Output the (x, y) coordinate of the center of the cell containing the given text.  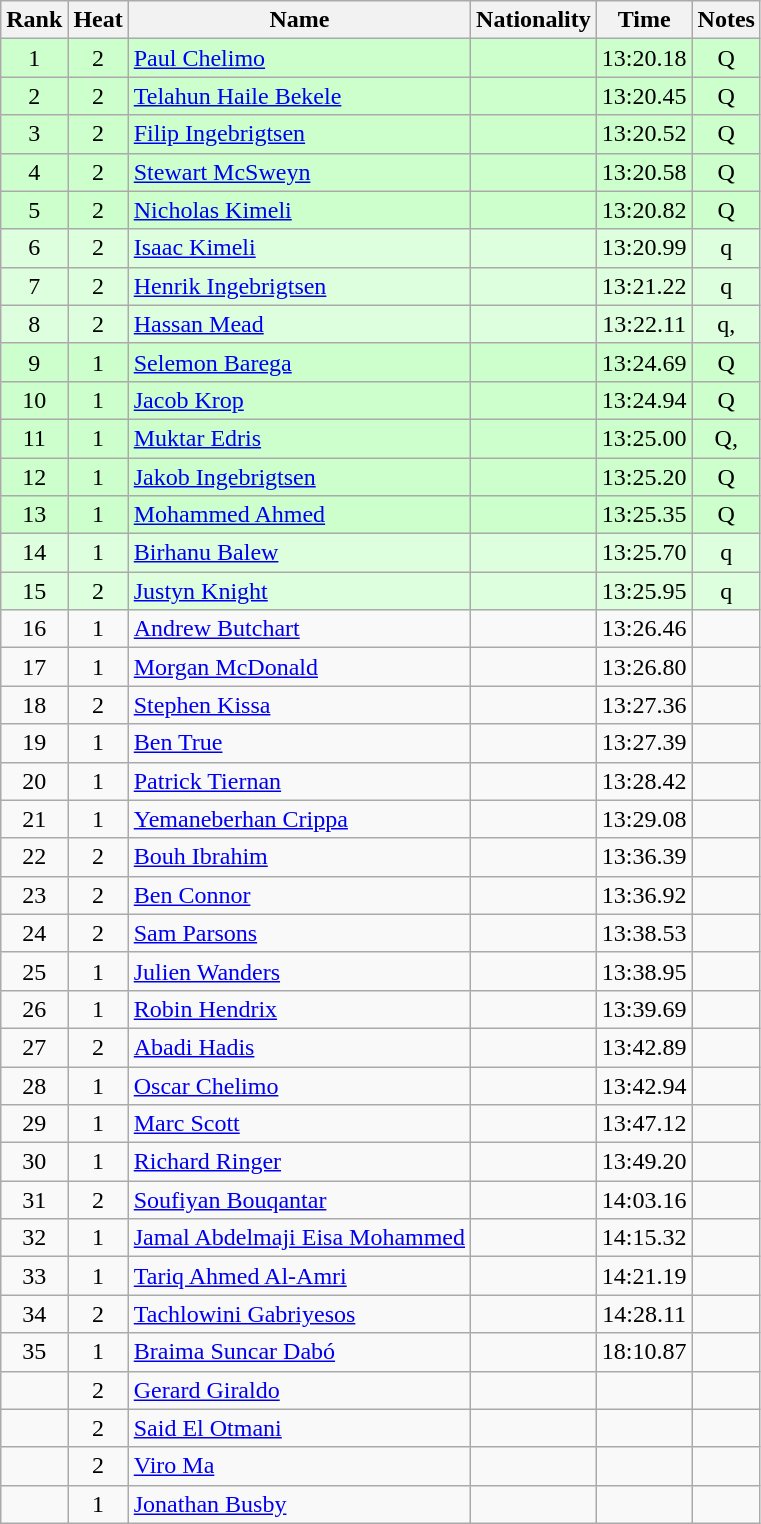
13:20.99 (644, 248)
3 (34, 134)
18:10.87 (644, 1352)
13:29.08 (644, 819)
13:39.69 (644, 1009)
13:36.92 (644, 895)
Oscar Chelimo (299, 1085)
19 (34, 743)
13:25.70 (644, 553)
31 (34, 1200)
Viro Ma (299, 1466)
10 (34, 400)
Jakob Ingebrigtsen (299, 477)
17 (34, 667)
35 (34, 1352)
13:24.69 (644, 362)
33 (34, 1276)
Filip Ingebrigtsen (299, 134)
Ben True (299, 743)
Time (644, 20)
4 (34, 172)
13:20.52 (644, 134)
5 (34, 210)
q, (726, 324)
23 (34, 895)
Said El Otmani (299, 1428)
13:25.00 (644, 438)
13:47.12 (644, 1124)
14:28.11 (644, 1314)
27 (34, 1047)
14:15.32 (644, 1238)
Patrick Tiernan (299, 781)
13:28.42 (644, 781)
13:42.89 (644, 1047)
13:38.53 (644, 933)
34 (34, 1314)
13:22.11 (644, 324)
Birhanu Balew (299, 553)
13:38.95 (644, 971)
Julien Wanders (299, 971)
Jacob Krop (299, 400)
Notes (726, 20)
9 (34, 362)
28 (34, 1085)
Robin Hendrix (299, 1009)
14:21.19 (644, 1276)
Mohammed Ahmed (299, 515)
Yemaneberhan Crippa (299, 819)
24 (34, 933)
13:42.94 (644, 1085)
18 (34, 705)
25 (34, 971)
30 (34, 1162)
Jamal Abdelmaji Eisa Mohammed (299, 1238)
Henrik Ingebrigtsen (299, 286)
Tariq Ahmed Al-Amri (299, 1276)
21 (34, 819)
Gerard Giraldo (299, 1390)
6 (34, 248)
Name (299, 20)
22 (34, 857)
13:25.95 (644, 591)
Telahun Haile Bekele (299, 96)
Sam Parsons (299, 933)
Paul Chelimo (299, 58)
Andrew Butchart (299, 629)
15 (34, 591)
26 (34, 1009)
13:27.36 (644, 705)
13:20.45 (644, 96)
8 (34, 324)
Rank (34, 20)
12 (34, 477)
13:20.18 (644, 58)
32 (34, 1238)
Nationality (534, 20)
Richard Ringer (299, 1162)
Stewart McSweyn (299, 172)
29 (34, 1124)
Stephen Kissa (299, 705)
13:20.82 (644, 210)
Abadi Hadis (299, 1047)
7 (34, 286)
Jonathan Busby (299, 1504)
13:36.39 (644, 857)
13:49.20 (644, 1162)
Braima Suncar Dabó (299, 1352)
Nicholas Kimeli (299, 210)
11 (34, 438)
Tachlowini Gabriyesos (299, 1314)
Marc Scott (299, 1124)
16 (34, 629)
13:24.94 (644, 400)
14:03.16 (644, 1200)
13:20.58 (644, 172)
14 (34, 553)
Justyn Knight (299, 591)
20 (34, 781)
Ben Connor (299, 895)
Hassan Mead (299, 324)
13:26.80 (644, 667)
Isaac Kimeli (299, 248)
Morgan McDonald (299, 667)
Bouh Ibrahim (299, 857)
Q, (726, 438)
13:27.39 (644, 743)
13:25.20 (644, 477)
Soufiyan Bouqantar (299, 1200)
Selemon Barega (299, 362)
13:25.35 (644, 515)
Heat (98, 20)
13:21.22 (644, 286)
13:26.46 (644, 629)
13 (34, 515)
Muktar Edris (299, 438)
